Return the (X, Y) coordinate for the center point of the cell that contains the specified text.  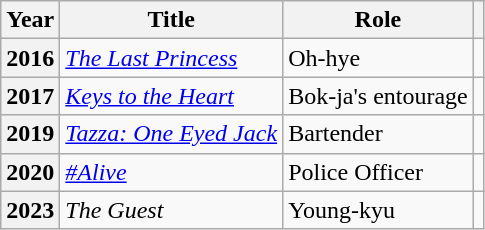
2020 (30, 172)
Title (172, 20)
Young-kyu (378, 210)
2019 (30, 134)
2016 (30, 58)
Keys to the Heart (172, 96)
Role (378, 20)
Oh-hye (378, 58)
2017 (30, 96)
2023 (30, 210)
#Alive (172, 172)
Police Officer (378, 172)
The Last Princess (172, 58)
Tazza: One Eyed Jack (172, 134)
Bok-ja's entourage (378, 96)
The Guest (172, 210)
Year (30, 20)
Bartender (378, 134)
